Determine the (x, y) coordinate at the center of the cell enclosing the given text.  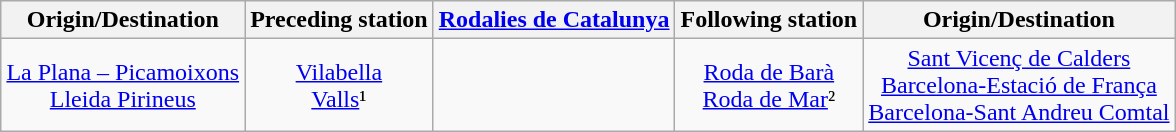
La Plana – PicamoixonsLleida Pirineus (123, 85)
Preceding station (340, 20)
Sant Vicenç de CaldersBarcelona-Estació de FrançaBarcelona-Sant Andreu Comtal (1019, 85)
Roda de BaràRoda de Mar² (769, 85)
VilabellaValls¹ (340, 85)
Rodalies de Catalunya (554, 20)
Following station (769, 20)
